Extract the [x, y] coordinate from the center of the cell holding the provided text.  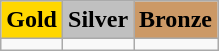
Silver [98, 20]
Bronze [176, 20]
Gold [32, 20]
